Search for the cell housing the specified text and yield its [X, Y] center coordinate. 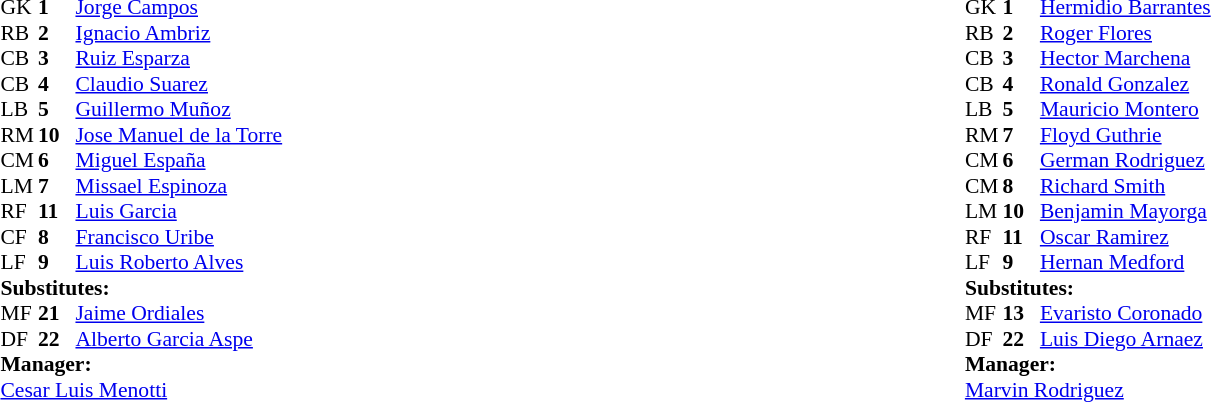
Floyd Guthrie [1126, 135]
Luis Diego Arnaez [1126, 339]
Ruiz Esparza [178, 59]
13 [1021, 313]
Francisco Uribe [178, 237]
Oscar Ramirez [1126, 237]
Jaime Ordiales [178, 313]
Roger Flores [1126, 33]
Evaristo Coronado [1126, 313]
Hernan Medford [1126, 263]
Richard Smith [1126, 186]
Hector Marchena [1126, 59]
Guillermo Muñoz [178, 109]
Mauricio Montero [1126, 109]
Alberto Garcia Aspe [178, 339]
CF [19, 237]
Ignacio Ambriz [178, 33]
Missael Espinoza [178, 186]
Luis Garcia [178, 211]
Jose Manuel de la Torre [178, 135]
Miguel España [178, 161]
Ronald Gonzalez [1126, 84]
Luis Roberto Alves [178, 263]
Claudio Suarez [178, 84]
Benjamin Mayorga [1126, 211]
21 [57, 313]
German Rodriguez [1126, 161]
